Capture the cell that displays the provided text and extract its [X, Y] central coordinate. 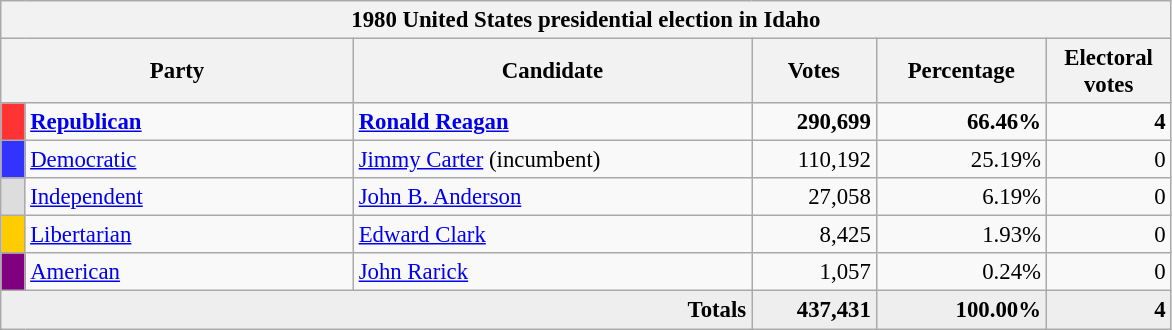
Libertarian [189, 235]
1.93% [961, 235]
John Rarick [552, 273]
Ronald Reagan [552, 122]
290,699 [814, 122]
Candidate [552, 72]
0.24% [961, 273]
American [189, 273]
66.46% [961, 122]
Party [178, 72]
1,057 [814, 273]
Democratic [189, 160]
1980 United States presidential election in Idaho [586, 20]
Edward Clark [552, 235]
25.19% [961, 160]
6.19% [961, 197]
110,192 [814, 160]
Electoral votes [1108, 72]
100.00% [961, 310]
Republican [189, 122]
27,058 [814, 197]
Jimmy Carter (incumbent) [552, 160]
Percentage [961, 72]
8,425 [814, 235]
437,431 [814, 310]
John B. Anderson [552, 197]
Independent [189, 197]
Totals [376, 310]
Votes [814, 72]
